Locate the cell with the specified text and output its [X, Y] center coordinate. 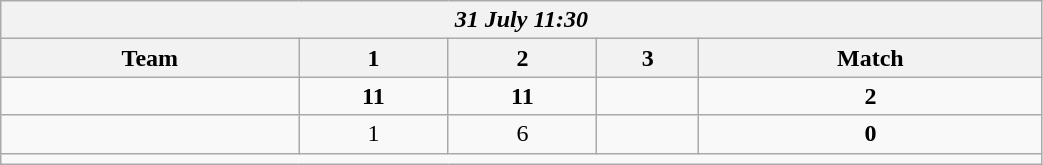
6 [522, 134]
Match [870, 58]
31 July 11:30 [522, 20]
0 [870, 134]
Team [150, 58]
3 [648, 58]
